Pinpoint the cell where the given text exists, returning its [X, Y] midpoint coordinate. 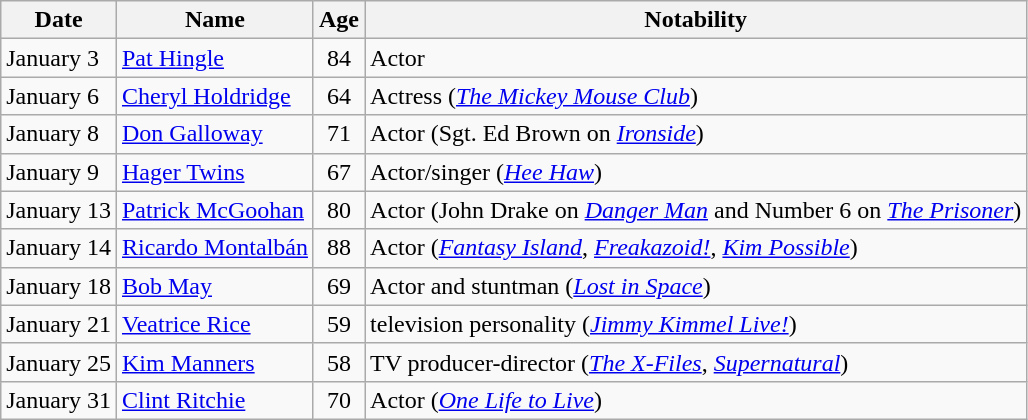
70 [338, 400]
80 [338, 210]
59 [338, 324]
January 6 [59, 96]
67 [338, 172]
TV producer-director (The X-Files, Supernatural) [696, 362]
84 [338, 58]
Actor (Sgt. Ed Brown on Ironside) [696, 134]
Actor [696, 58]
January 8 [59, 134]
Actress (The Mickey Mouse Club) [696, 96]
Hager Twins [214, 172]
television personality (Jimmy Kimmel Live!) [696, 324]
Pat Hingle [214, 58]
Veatrice Rice [214, 324]
January 25 [59, 362]
January 21 [59, 324]
Bob May [214, 286]
88 [338, 248]
Actor and stuntman (Lost in Space) [696, 286]
Kim Manners [214, 362]
Name [214, 20]
January 3 [59, 58]
Patrick McGoohan [214, 210]
Actor/singer (Hee Haw) [696, 172]
Clint Ritchie [214, 400]
Don Galloway [214, 134]
January 13 [59, 210]
Actor (One Life to Live) [696, 400]
71 [338, 134]
Date [59, 20]
Ricardo Montalbán [214, 248]
January 31 [59, 400]
Cheryl Holdridge [214, 96]
Actor (Fantasy Island, Freakazoid!, Kim Possible) [696, 248]
64 [338, 96]
January 18 [59, 286]
58 [338, 362]
Notability [696, 20]
Actor (John Drake on Danger Man and Number 6 on The Prisoner) [696, 210]
Age [338, 20]
January 9 [59, 172]
69 [338, 286]
January 14 [59, 248]
